For the text-containing cell, return its midpoint in (X, Y) coordinate format. 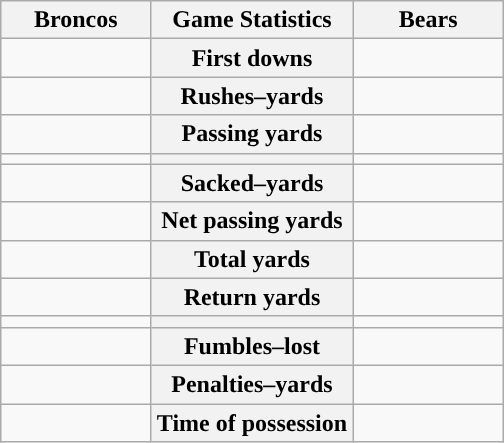
Total yards (252, 259)
Return yards (252, 297)
Sacked–yards (252, 183)
Game Statistics (252, 20)
Fumbles–lost (252, 346)
Broncos (76, 20)
First downs (252, 58)
Bears (428, 20)
Penalties–yards (252, 384)
Rushes–yards (252, 96)
Passing yards (252, 134)
Time of possession (252, 423)
Net passing yards (252, 221)
